Identify which cell holds the provided text, then report its [X, Y] central coordinate. 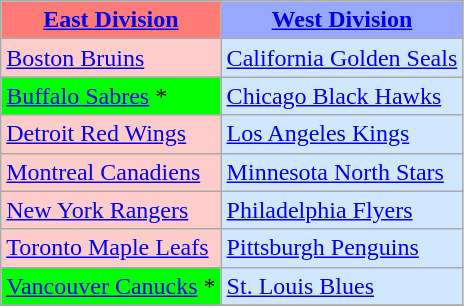
California Golden Seals [342, 58]
Buffalo Sabres * [111, 96]
Minnesota North Stars [342, 172]
Philadelphia Flyers [342, 210]
Vancouver Canucks * [111, 286]
Boston Bruins [111, 58]
Los Angeles Kings [342, 134]
West Division [342, 20]
East Division [111, 20]
Chicago Black Hawks [342, 96]
St. Louis Blues [342, 286]
Detroit Red Wings [111, 134]
Montreal Canadiens [111, 172]
Pittsburgh Penguins [342, 248]
Toronto Maple Leafs [111, 248]
New York Rangers [111, 210]
